Locate the cell with the specified text and output its (x, y) center coordinate. 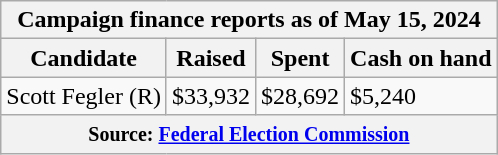
Scott Fegler (R) (84, 96)
Campaign finance reports as of May 15, 2024 (249, 20)
$5,240 (421, 96)
Spent (300, 58)
Candidate (84, 58)
$33,932 (210, 96)
Cash on hand (421, 58)
$28,692 (300, 96)
Raised (210, 58)
Source: Federal Election Commission (249, 134)
